Return (x, y) of the center of cell containing provided text 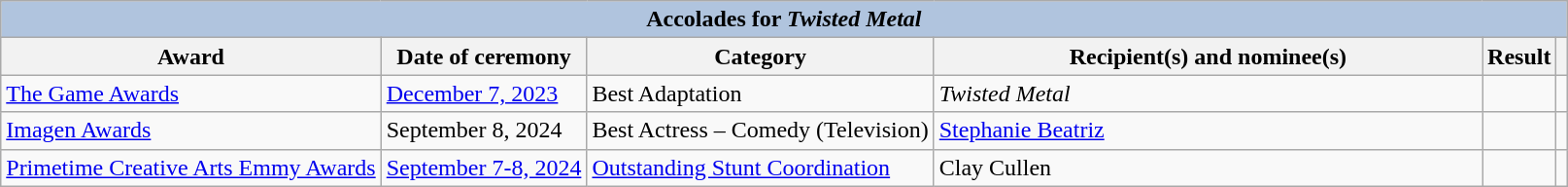
Imagen Awards (190, 131)
Award (190, 56)
December 7, 2023 (484, 93)
Best Actress – Comedy (Television) (760, 131)
September 7-8, 2024 (484, 168)
Accolades for Twisted Metal (784, 19)
Outstanding Stunt Coordination (760, 168)
Category (760, 56)
Twisted Metal (1208, 93)
September 8, 2024 (484, 131)
Clay Cullen (1208, 168)
Best Adaptation (760, 93)
Recipient(s) and nominee(s) (1208, 56)
The Game Awards (190, 93)
Result (1519, 56)
Primetime Creative Arts Emmy Awards (190, 168)
Stephanie Beatriz (1208, 131)
Date of ceremony (484, 56)
